Determine the [X, Y] coordinate at the center of the cell enclosing the given text.  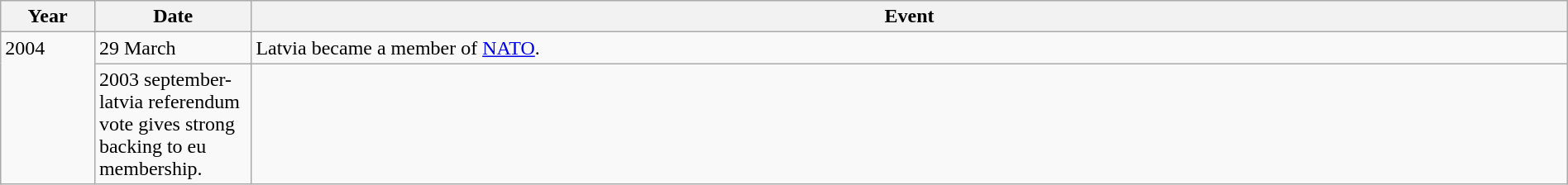
Date [172, 17]
2003 september- latvia referendum vote gives strong backing to eu membership. [172, 124]
Year [48, 17]
Latvia became a member of NATO. [910, 48]
Event [910, 17]
29 March [172, 48]
2004 [48, 108]
